Pinpoint the cell where the given text exists, returning its [x, y] midpoint coordinate. 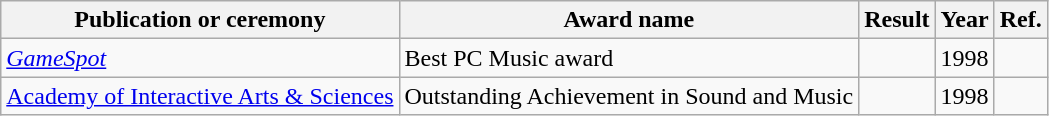
Outstanding Achievement in Sound and Music [629, 96]
Academy of Interactive Arts & Sciences [200, 96]
Year [964, 20]
GameSpot [200, 58]
Publication or ceremony [200, 20]
Result [897, 20]
Best PC Music award [629, 58]
Award name [629, 20]
Ref. [1020, 20]
